For the text-containing cell, return its midpoint in (X, Y) coordinate format. 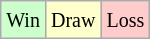
Loss (126, 20)
Draw (72, 20)
Win (24, 20)
